Output the [X, Y] coordinate of the center of the cell containing the given text.  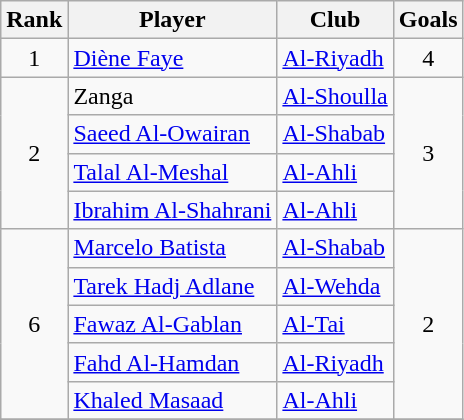
Khaled Masaad [172, 400]
Player [172, 20]
Al-Tai [335, 324]
Marcelo Batista [172, 248]
Fahd Al-Hamdan [172, 362]
Zanga [172, 96]
3 [428, 153]
4 [428, 58]
Club [335, 20]
Diène Faye [172, 58]
Ibrahim Al-Shahrani [172, 210]
Al-Wehda [335, 286]
1 [34, 58]
6 [34, 324]
Saeed Al-Owairan [172, 134]
Fawaz Al-Gablan [172, 324]
Tarek Hadj Adlane [172, 286]
Talal Al-Meshal [172, 172]
Al-Shoulla [335, 96]
Goals [428, 20]
Rank [34, 20]
